Scan for the cell matching the given text and deliver its [x, y] coordinate at center. 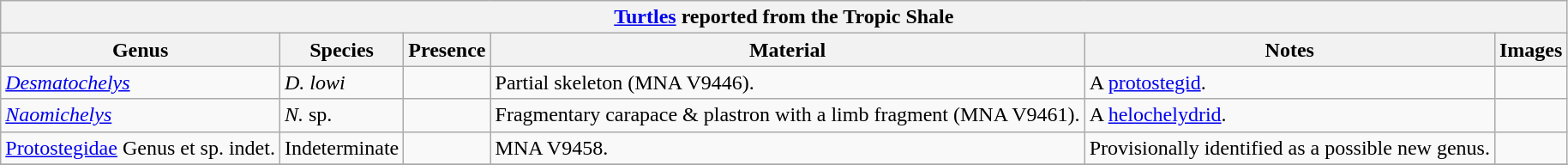
Turtles reported from the Tropic Shale [784, 17]
A helochelydrid. [1289, 115]
Notes [1289, 50]
Desmatochelys [141, 82]
Partial skeleton (MNA V9446). [787, 82]
Material [787, 50]
Fragmentary carapace & plastron with a limb fragment (MNA V9461). [787, 115]
D. lowi [341, 82]
Naomichelys [141, 115]
Presence [448, 50]
Images [1530, 50]
Species [341, 50]
N. sp. [341, 115]
MNA V9458. [787, 148]
Genus [141, 50]
Protostegidae Genus et sp. indet. [141, 148]
Provisionally identified as a possible new genus. [1289, 148]
A protostegid. [1289, 82]
Indeterminate [341, 148]
